From the cell containing the given text, extract its center point as (X, Y) coordinate. 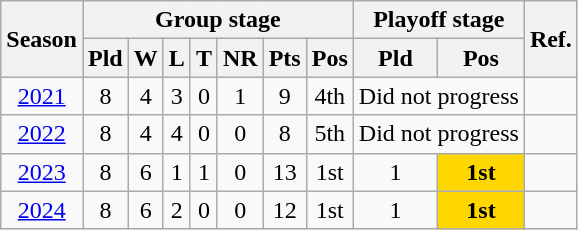
Playoff stage (438, 20)
Group stage (218, 20)
2024 (42, 210)
13 (284, 172)
2021 (42, 96)
W (146, 58)
NR (240, 58)
5th (330, 134)
2023 (42, 172)
L (176, 58)
2022 (42, 134)
4th (330, 96)
Season (42, 39)
3 (176, 96)
Pts (284, 58)
2 (176, 210)
9 (284, 96)
12 (284, 210)
T (204, 58)
Ref. (550, 39)
